Determine the (X, Y) coordinate at the center of the cell enclosing the given text.  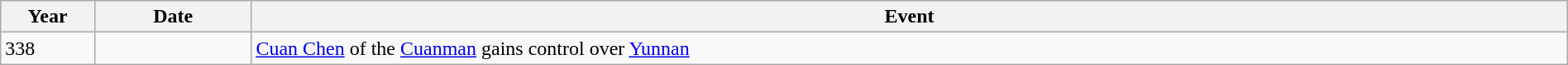
338 (48, 48)
Date (172, 17)
Year (48, 17)
Event (910, 17)
Cuan Chen of the Cuanman gains control over Yunnan (910, 48)
